Return the [X, Y] coordinate for the center point of the cell that contains the specified text.  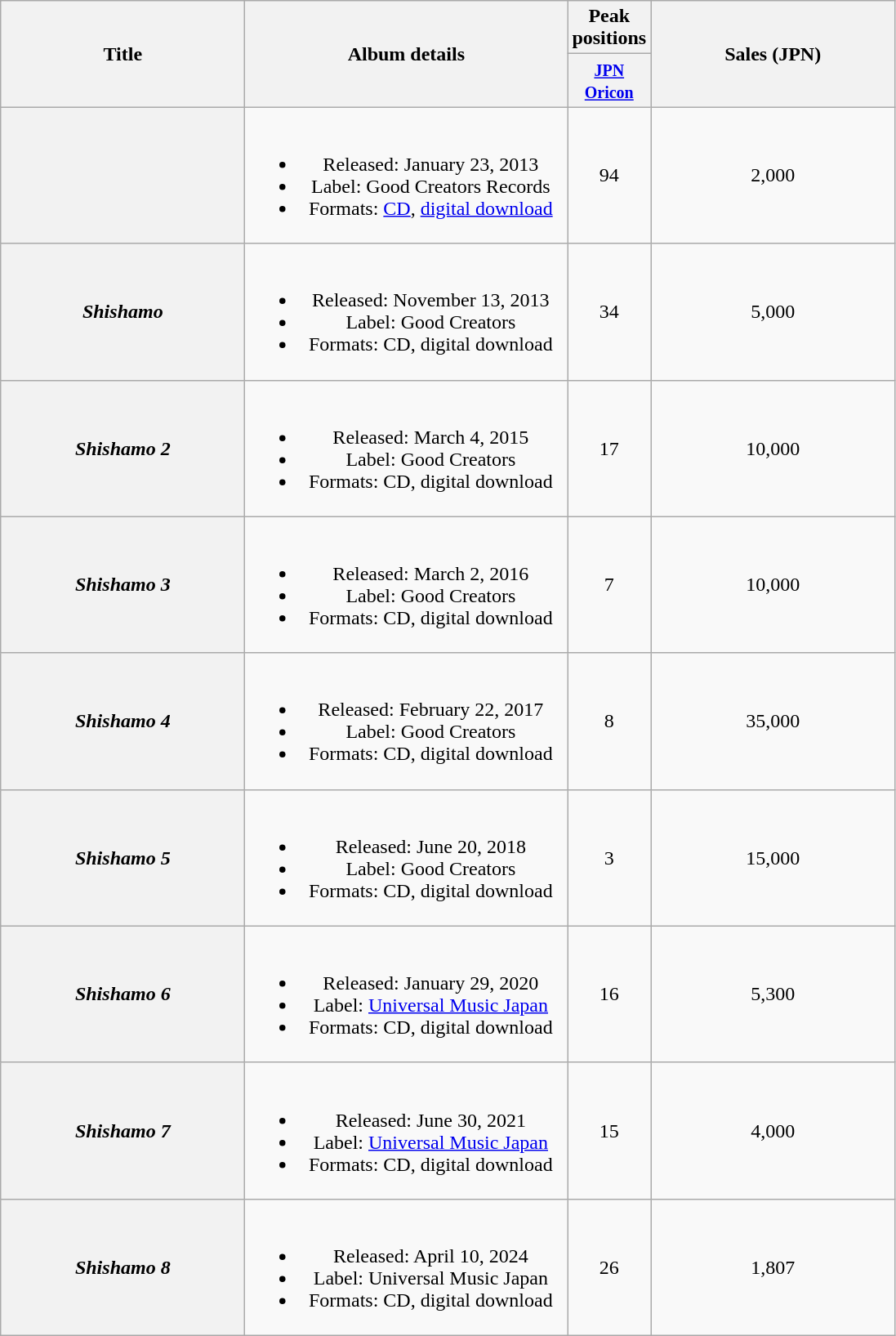
5,000 [773, 312]
5,300 [773, 994]
Shishamo 6 [123, 994]
Shishamo 4 [123, 721]
15 [609, 1131]
35,000 [773, 721]
3 [609, 858]
Released: March 2, 2016 Label: Good CreatorsFormats: CD, digital download [407, 585]
2,000 [773, 175]
Shishamo 7 [123, 1131]
Released: November 13, 2013 Label: Good CreatorsFormats: CD, digital download [407, 312]
Released: June 20, 2018 Label: Good CreatorsFormats: CD, digital download [407, 858]
94 [609, 175]
7 [609, 585]
15,000 [773, 858]
4,000 [773, 1131]
1,807 [773, 1267]
Shishamo 2 [123, 448]
JPNOricon [609, 80]
Shishamo [123, 312]
Released: January 23, 2013 Label: Good Creators RecordsFormats: CD, digital download [407, 175]
Sales (JPN) [773, 54]
Title [123, 54]
Released: April 10, 2024 Label: Universal Music JapanFormats: CD, digital download [407, 1267]
Released: March 4, 2015 Label: Good CreatorsFormats: CD, digital download [407, 448]
Shishamo 3 [123, 585]
Shishamo 8 [123, 1267]
16 [609, 994]
17 [609, 448]
Album details [407, 54]
Shishamo 5 [123, 858]
34 [609, 312]
Released: January 29, 2020 Label: Universal Music JapanFormats: CD, digital download [407, 994]
Peak positions [609, 28]
Released: June 30, 2021 Label: Universal Music JapanFormats: CD, digital download [407, 1131]
8 [609, 721]
Released: February 22, 2017 Label: Good CreatorsFormats: CD, digital download [407, 721]
26 [609, 1267]
